Search for the cell housing the specified text and yield its [x, y] center coordinate. 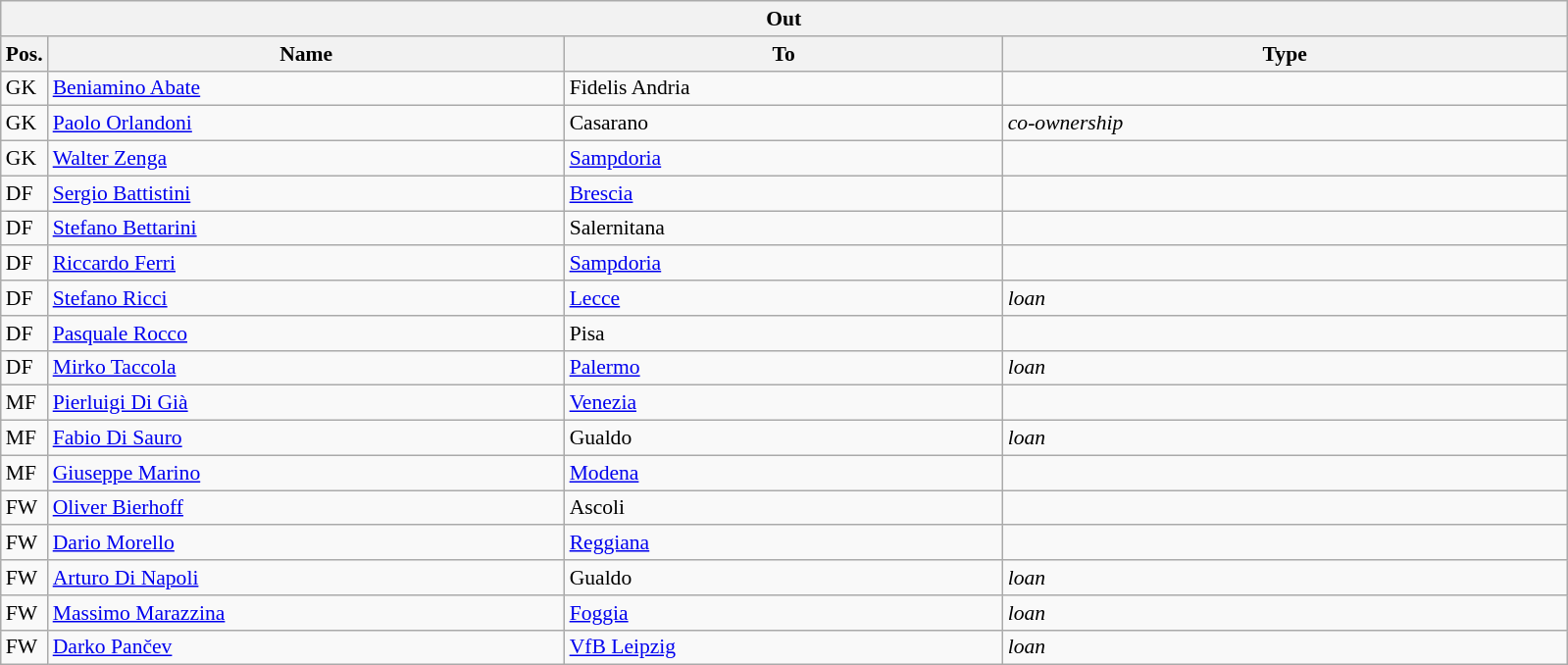
Palermo [784, 368]
Foggia [784, 613]
Stefano Ricci [306, 298]
Mirko Taccola [306, 368]
Oliver Bierhoff [306, 508]
Brescia [784, 193]
Massimo Marazzina [306, 613]
Paolo Orlandoni [306, 124]
Dario Morello [306, 543]
co-ownership [1285, 124]
VfB Leipzig [784, 647]
Salernitana [784, 229]
To [784, 54]
Pierluigi Di Già [306, 403]
Fabio Di Sauro [306, 438]
Beniamino Abate [306, 88]
Pos. [25, 54]
Venezia [784, 403]
Sergio Battistini [306, 193]
Darko Pančev [306, 647]
Ascoli [784, 508]
Type [1285, 54]
Modena [784, 473]
Pasquale Rocco [306, 333]
Lecce [784, 298]
Riccardo Ferri [306, 264]
Casarano [784, 124]
Pisa [784, 333]
Stefano Bettarini [306, 229]
Out [784, 19]
Arturo Di Napoli [306, 578]
Reggiana [784, 543]
Name [306, 54]
Giuseppe Marino [306, 473]
Fidelis Andria [784, 88]
Walter Zenga [306, 159]
